Capture the cell that displays the provided text and extract its (X, Y) central coordinate. 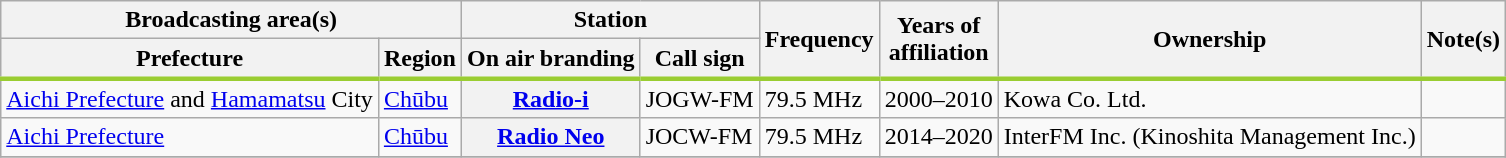
Station (610, 20)
Years ofaffiliation (938, 40)
On air branding (550, 59)
JOGW-FM (700, 98)
2014–2020 (938, 137)
Radio-i (550, 98)
Frequency (819, 40)
Broadcasting area(s) (232, 20)
Prefecture (190, 59)
JOCW-FM (700, 137)
Aichi Prefecture and Hamamatsu City (190, 98)
InterFM Inc. (Kinoshita Management Inc.) (1210, 137)
Region (420, 59)
2000–2010 (938, 98)
Kowa Co. Ltd. (1210, 98)
Ownership (1210, 40)
Call sign (700, 59)
Radio Neo (550, 137)
Note(s) (1463, 40)
Aichi Prefecture (190, 137)
